Search for the cell housing the specified text and yield its [x, y] center coordinate. 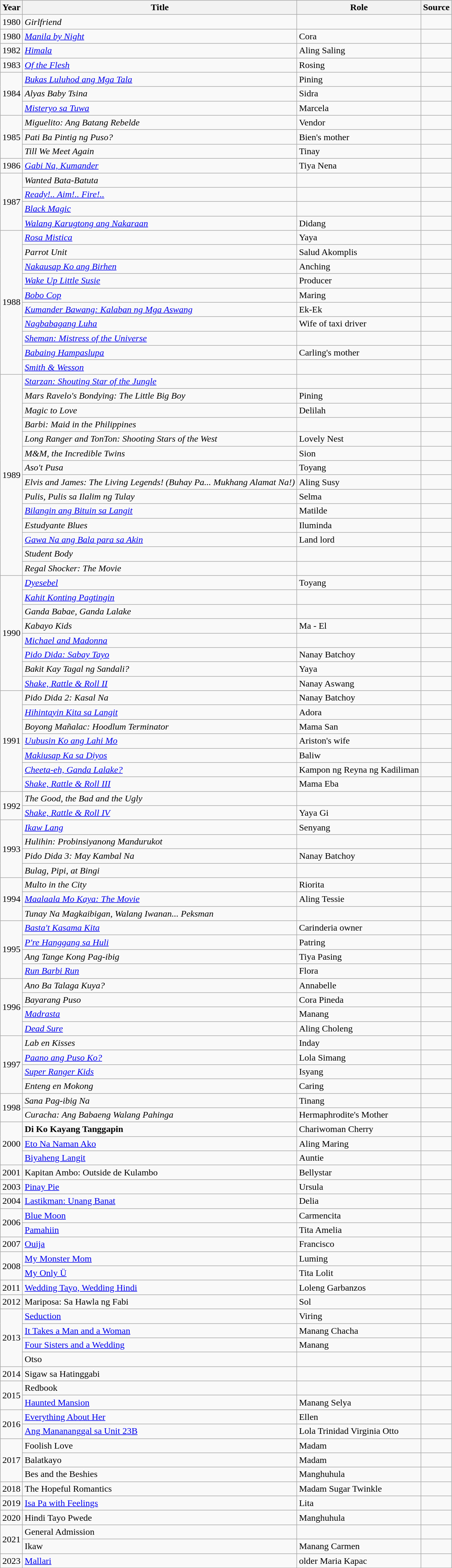
Sion [359, 453]
Parrot Unit [160, 252]
Elvis and James: The Living Legends! (Buhay Pa... Mukhang Alamat Na!) [160, 482]
Carinderia owner [359, 928]
2023 [11, 1561]
Cora Pineda [359, 1000]
Run Barbi Run [160, 971]
Kampon ng Reyna ng Kadiliman [359, 770]
1994 [11, 899]
Madam Sugar Twinkle [359, 1489]
Selma [359, 496]
Baliw [359, 755]
Tita Amelia [359, 1230]
Curacha: Ang Babaeng Walang Pahinga [160, 1115]
Delilah [359, 410]
Title [160, 8]
Hindi Tayo Pwede [160, 1517]
Sigaw sa Hatinggabi [160, 1374]
Bobo Cop [160, 295]
Bes and the Beshies [160, 1474]
Seduction [160, 1316]
My Monster Mom [160, 1259]
2000 [11, 1144]
Carmencita [359, 1215]
Maring [359, 295]
Carling's mother [359, 353]
Aling Tessie [359, 899]
Ellen [359, 1417]
Bulag, Pipi, at Bingi [160, 870]
1986 [11, 165]
Ready!.. Aim!.. Fire!.. [160, 195]
Lastikman: Unang Banat [160, 1201]
Role [359, 8]
Babaing Hampaslupa [160, 353]
2012 [11, 1302]
Pido Dida 2: Kasal Na [160, 698]
Magic to Love [160, 410]
Bilangin ang Bituin sa Langit [160, 511]
Sol [359, 1302]
Tinang [359, 1101]
2021 [11, 1539]
Annabelle [359, 985]
Basta't Kasama Kita [160, 928]
1982 [11, 51]
Smith & Wesson [160, 367]
Chariwoman Cherry [359, 1129]
Black Magic [160, 209]
2008 [11, 1266]
2007 [11, 1244]
Lovely Nest [359, 439]
Anching [359, 266]
It Takes a Man and a Woman [160, 1330]
Foolish Love [160, 1446]
Lita [359, 1503]
Till We Meet Again [160, 151]
Ikaw Lang [160, 827]
1987 [11, 202]
My Only Ü [160, 1273]
Sana Pag-ibig Na [160, 1101]
Dyesebel [160, 583]
Caring [359, 1086]
Eto Na Naman Ako [160, 1144]
M&M, the Incredible Twins [160, 453]
Madrasta [160, 1014]
Auntie [359, 1158]
Tunay Na Magkaibigan, Walang Iwanan... Peksman [160, 914]
Blue Moon [160, 1215]
Wedding Tayo, Wedding Hindi [160, 1287]
Marcela [359, 108]
Shake, Rattle & Roll II [160, 683]
Mars Ravelo's Bondying: The Little Big Boy [160, 396]
Kapitan Ambo: Outside de Kulambo [160, 1172]
Ouija [160, 1244]
Walang Karugtong ang Nakaraan [160, 223]
Balatkayo [160, 1460]
1990 [11, 633]
Cora [359, 36]
Mama San [359, 727]
Student Body [160, 554]
Himala [160, 51]
Misteryo sa Tuwa [160, 108]
Rosa Mistica [160, 238]
2016 [11, 1424]
Senyang [359, 827]
1996 [11, 1007]
Inday [359, 1043]
Mallari [160, 1561]
Ek-Ek [359, 309]
Ariston's wife [359, 741]
Pamahiin [160, 1230]
Riorita [359, 885]
Manang Carmen [359, 1546]
Di Ko Kayang Tanggapin [160, 1129]
Bien's mother [359, 137]
Pido Dida: Sabay Tayo [160, 655]
Salud Akomplis [359, 252]
Pido Dida 3: May Kambal Na [160, 856]
Biyaheng Langit [160, 1158]
2018 [11, 1489]
Iluminda [359, 525]
Maalaala Mo Kaya: The Movie [160, 899]
1995 [11, 949]
Aso't Pusa [160, 468]
Land lord [359, 540]
Ano Ba Talaga Kuya? [160, 985]
Regal Shocker: The Movie [160, 568]
Bakit Kay Tagal ng Sandali? [160, 669]
Sheman: Mistress of the Universe [160, 338]
Tita Lolit [359, 1273]
Of the Flesh [160, 65]
Gawa Na ang Bala para sa Akin [160, 540]
Alyas Baby Tsina [160, 94]
Sidra [359, 94]
Rosing [359, 65]
Vendor [359, 122]
Girlfriend [160, 22]
Bayarang Puso [160, 1000]
Manang Chacha [359, 1330]
Everything About Her [160, 1417]
Isa Pa with Feelings [160, 1503]
2019 [11, 1503]
1991 [11, 741]
1989 [11, 475]
Ganda Babae, Ganda Lalake [160, 611]
Mariposa: Sa Hawla ng Fabi [160, 1302]
Dead Sure [160, 1028]
2006 [11, 1223]
Loleng Garbanzos [359, 1287]
Lola Simang [359, 1057]
2013 [11, 1338]
Year [11, 8]
Super Ranger Kids [160, 1072]
Producer [359, 281]
Redbook [160, 1388]
Patring [359, 942]
1997 [11, 1064]
Yaya Gi [359, 813]
older Maria Kapac [359, 1561]
Long Ranger and TonTon: Shooting Stars of the West [160, 439]
Francisco [359, 1244]
Nakausap Ko ang Birhen [160, 266]
Aling Saling [359, 51]
Kumander Bawang: Kalaban ng Mga Aswang [160, 309]
Wanted Bata-Batuta [160, 180]
Ikaw [160, 1546]
The Hopeful Romantics [160, 1489]
Otso [160, 1359]
Lab en Kisses [160, 1043]
Gabi Na, Kumander [160, 165]
Starzan: Shouting Star of the Jungle [160, 381]
1992 [11, 806]
Adora [359, 712]
Shake, Rattle & Roll IV [160, 813]
Tiya Nena [359, 165]
1998 [11, 1108]
Aling Susy [359, 482]
Bukas Luluhod ang Mga Tala [160, 79]
Estudyante Blues [160, 525]
1984 [11, 94]
Luming [359, 1259]
General Admission [160, 1532]
Pati Ba Pintig ng Puso? [160, 137]
Wake Up Little Susie [160, 281]
Matilde [359, 511]
Enteng en Mokong [160, 1086]
1993 [11, 849]
Ursula [359, 1187]
2003 [11, 1187]
2004 [11, 1201]
1985 [11, 137]
Uubusin Ko ang Lahi Mo [160, 741]
Manang Selya [359, 1403]
Tiya Pasing [359, 957]
Manila by Night [160, 36]
Haunted Mansion [160, 1403]
Aling Maring [359, 1144]
Viring [359, 1316]
Ma - El [359, 626]
Didang [359, 223]
Flora [359, 971]
Cheeta-eh, Ganda Lalake? [160, 770]
2020 [11, 1517]
Makiusap Ka sa Diyos [160, 755]
Mama Eba [359, 784]
Paano ang Puso Ko? [160, 1057]
Hermaphrodite's Mother [359, 1115]
P're Hanggang sa Huli [160, 942]
Isyang [359, 1072]
Nanay Aswang [359, 683]
Kabayo Kids [160, 626]
Michael and Madonna [160, 640]
Pulis, Pulis sa Ilalim ng Tulay [160, 496]
2017 [11, 1460]
Source [436, 8]
Barbi: Maid in the Philippines [160, 425]
Four Sisters and a Wedding [160, 1345]
Tinay [359, 151]
Hihintayin Kita sa Langit [160, 712]
Bellystar [359, 1172]
Nagbabagang Luha [160, 324]
Lola Trinidad Virginia Otto [359, 1431]
Kahit Konting Pagtingin [160, 597]
Ang Tange Kong Pag-ibig [160, 957]
2014 [11, 1374]
Pinay Pie [160, 1187]
Aling Choleng [359, 1028]
Multo in the City [160, 885]
2011 [11, 1287]
Wife of taxi driver [359, 324]
Hulihin: Probinsiyanong Mandurukot [160, 841]
Ang Manananggal sa Unit 23B [160, 1431]
1983 [11, 65]
Delia [359, 1201]
2015 [11, 1395]
The Good, the Bad and the Ugly [160, 798]
Shake, Rattle & Roll III [160, 784]
2001 [11, 1172]
1988 [11, 302]
Miguelito: Ang Batang Rebelde [160, 122]
Boyong Mañalac: Hoodlum Terminator [160, 727]
